Return the (X, Y) coordinate for the center point of the cell that contains the specified text.  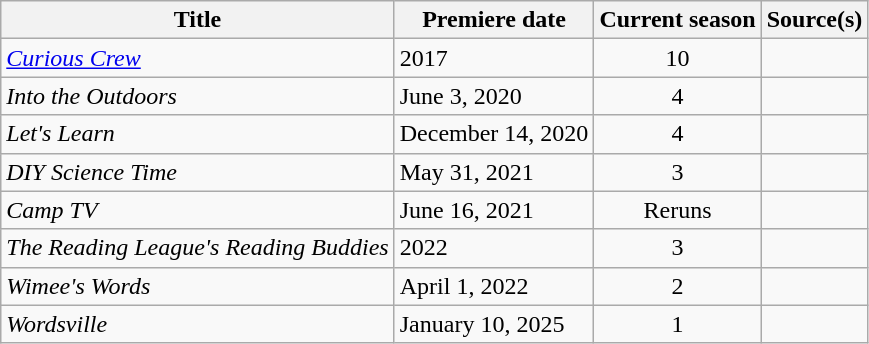
May 31, 2021 (494, 172)
Camp TV (198, 210)
Premiere date (494, 20)
June 16, 2021 (494, 210)
Wordsville (198, 324)
2 (678, 286)
Source(s) (814, 20)
January 10, 2025 (494, 324)
Curious Crew (198, 58)
2022 (494, 248)
April 1, 2022 (494, 286)
June 3, 2020 (494, 96)
DIY Science Time (198, 172)
2017 (494, 58)
Title (198, 20)
Current season (678, 20)
10 (678, 58)
The Reading League's Reading Buddies (198, 248)
Let's Learn (198, 134)
1 (678, 324)
December 14, 2020 (494, 134)
Reruns (678, 210)
Wimee's Words (198, 286)
Into the Outdoors (198, 96)
